Extract the (X, Y) coordinate from the center of the cell holding the provided text.  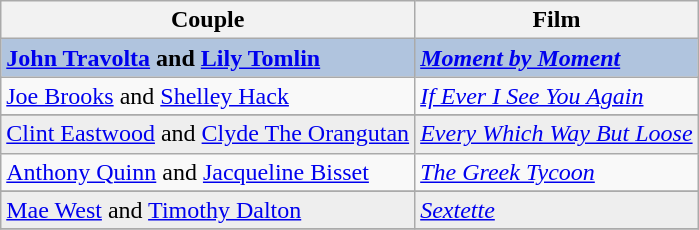
Sextette (556, 210)
Moment by Moment (556, 58)
The Greek Tycoon (556, 172)
Joe Brooks and Shelley Hack (208, 96)
Anthony Quinn and Jacqueline Bisset (208, 172)
Mae West and Timothy Dalton (208, 210)
Film (556, 20)
Couple (208, 20)
Clint Eastwood and Clyde The Orangutan (208, 134)
Every Which Way But Loose (556, 134)
If Ever I See You Again (556, 96)
John Travolta and Lily Tomlin (208, 58)
